Return [x, y] of the center of cell containing provided text 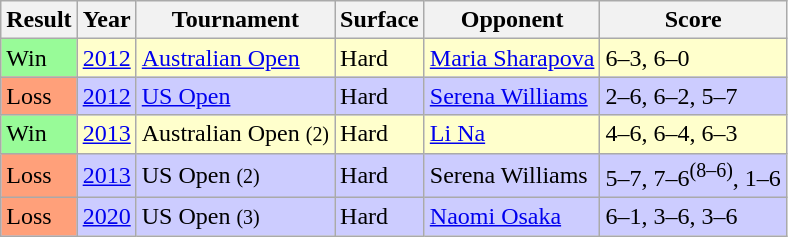
6–3, 6–0 [693, 58]
2020 [106, 217]
5–7, 7–6(8–6), 1–6 [693, 176]
2–6, 6–2, 5–7 [693, 96]
US Open [235, 96]
Australian Open [235, 58]
Australian Open (2) [235, 134]
Score [693, 20]
Year [106, 20]
4–6, 6–4, 6–3 [693, 134]
US Open (2) [235, 176]
Opponent [512, 20]
6–1, 3–6, 3–6 [693, 217]
Tournament [235, 20]
Maria Sharapova [512, 58]
Li Na [512, 134]
Surface [380, 20]
US Open (3) [235, 217]
Naomi Osaka [512, 217]
Result [39, 20]
